From the cell containing the given text, extract its center point as (X, Y) coordinate. 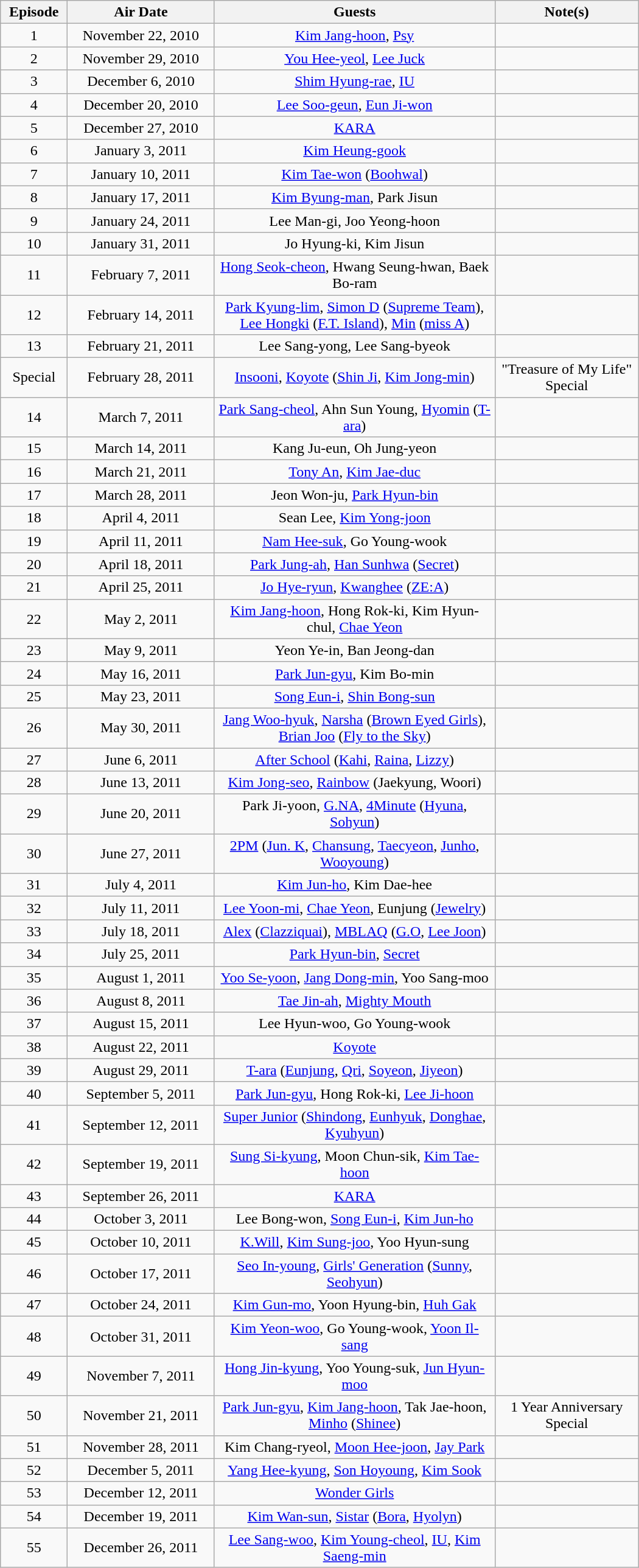
22 (34, 618)
Kim Yeon-woo, Go Young-wook, Yoon Il-sang (354, 1337)
14 (34, 418)
Shim Hyung-rae, IU (354, 82)
46 (34, 1273)
Jo Hye-ryun, Kwanghee (ZE:A) (354, 587)
October 17, 2011 (141, 1273)
Kang Ju-eun, Oh Jung-yeon (354, 449)
April 4, 2011 (141, 518)
April 18, 2011 (141, 564)
2PM (Jun. K, Chansung, Taecyeon, Junho, Wooyoung) (354, 853)
Park Jun-gyu, Kim Jang-hoon, Tak Jae-hoon, Minho (Shinee) (354, 1416)
March 21, 2011 (141, 472)
April 25, 2011 (141, 587)
August 22, 2011 (141, 1047)
35 (34, 978)
May 16, 2011 (141, 673)
February 14, 2011 (141, 314)
Nam Hee-suk, Go Young-wook (354, 541)
Insooni, Koyote (Shin Ji, Kim Jong-min) (354, 377)
41 (34, 1125)
Park Jun-gyu, Kim Bo-min (354, 673)
September 12, 2011 (141, 1125)
Lee Bong-won, Song Eun-i, Kim Jun-ho (354, 1219)
28 (34, 783)
Kim Jang-hoon, Psy (354, 35)
31 (34, 885)
33 (34, 931)
51 (34, 1447)
29 (34, 814)
September 26, 2011 (141, 1196)
Park Hyun-bin, Secret (354, 954)
Super Junior (Shindong, Eunhyuk, Donghae, Kyuhyun) (354, 1125)
26 (34, 728)
Tae Jin-ah, Mighty Mouth (354, 1001)
January 31, 2011 (141, 243)
November 22, 2010 (141, 35)
27 (34, 759)
Kim Heung-gook (354, 151)
24 (34, 673)
Lee Sang-yong, Lee Sang-byeok (354, 346)
11 (34, 275)
47 (34, 1305)
2 (34, 58)
Note(s) (567, 12)
July 25, 2011 (141, 954)
Kim Jong-seo, Rainbow (Jaekyung, Woori) (354, 783)
16 (34, 472)
December 12, 2011 (141, 1493)
36 (34, 1001)
18 (34, 518)
10 (34, 243)
Guests (354, 12)
1 (34, 35)
December 5, 2011 (141, 1470)
September 5, 2011 (141, 1093)
Park Jun-gyu, Hong Rok-ki, Lee Ji-hoon (354, 1093)
July 11, 2011 (141, 908)
21 (34, 587)
Park Kyung-lim, Simon D (Supreme Team), Lee Hongki (F.T. Island), Min (miss A) (354, 314)
55 (34, 1547)
52 (34, 1470)
May 30, 2011 (141, 728)
8 (34, 197)
January 10, 2011 (141, 174)
44 (34, 1219)
December 27, 2010 (141, 128)
December 20, 2010 (141, 105)
Kim Wan-sun, Sistar (Bora, Hyolyn) (354, 1516)
37 (34, 1024)
Song Eun-i, Shin Bong-sun (354, 696)
Alex (Clazziquai), MBLAQ (G.O, Lee Joon) (354, 931)
September 19, 2011 (141, 1164)
Hong Seok-cheon, Hwang Seung-hwan, Baek Bo-ram (354, 275)
Kim Jun-ho, Kim Dae-hee (354, 885)
December 19, 2011 (141, 1516)
February 28, 2011 (141, 377)
Lee Soo-geun, Eun Ji-won (354, 105)
Episode (34, 12)
Park Sang-cheol, Ahn Sun Young, Hyomin (T-ara) (354, 418)
Wonder Girls (354, 1493)
38 (34, 1047)
Kim Byung-man, Park Jisun (354, 197)
39 (34, 1070)
Kim Tae-won (Boohwal) (354, 174)
7 (34, 174)
48 (34, 1337)
March 14, 2011 (141, 449)
August 29, 2011 (141, 1070)
K.Will, Kim Sung-joo, Yoo Hyun-sung (354, 1242)
32 (34, 908)
45 (34, 1242)
43 (34, 1196)
34 (34, 954)
30 (34, 853)
Yeon Ye-in, Ban Jeong-dan (354, 650)
November 7, 2011 (141, 1376)
January 17, 2011 (141, 197)
October 3, 2011 (141, 1219)
August 1, 2011 (141, 978)
Special (34, 377)
January 24, 2011 (141, 220)
"Treasure of My Life" Special (567, 377)
4 (34, 105)
Sung Si-kyung, Moon Chun-sik, Kim Tae-hoon (354, 1164)
Jang Woo-hyuk, Narsha (Brown Eyed Girls), Brian Joo (Fly to the Sky) (354, 728)
Hong Jin-kyung, Yoo Young-suk, Jun Hyun-moo (354, 1376)
April 11, 2011 (141, 541)
After School (Kahi, Raina, Lizzy) (354, 759)
42 (34, 1164)
December 6, 2010 (141, 82)
Seo In-young, Girls' Generation (Sunny, Seohyun) (354, 1273)
August 15, 2011 (141, 1024)
Lee Sang-woo, Kim Young-cheol, IU, Kim Saeng-min (354, 1547)
October 31, 2011 (141, 1337)
T-ara (Eunjung, Qri, Soyeon, Jiyeon) (354, 1070)
May 23, 2011 (141, 696)
Yang Hee-kyung, Son Hoyoung, Kim Sook (354, 1470)
October 24, 2011 (141, 1305)
Lee Hyun-woo, Go Young-wook (354, 1024)
40 (34, 1093)
3 (34, 82)
November 28, 2011 (141, 1447)
6 (34, 151)
Sean Lee, Kim Yong-joon (354, 518)
50 (34, 1416)
August 8, 2011 (141, 1001)
5 (34, 128)
February 7, 2011 (141, 275)
May 2, 2011 (141, 618)
Lee Yoon-mi, Chae Yeon, Eunjung (Jewelry) (354, 908)
July 18, 2011 (141, 931)
Lee Man-gi, Joo Yeong-hoon (354, 220)
54 (34, 1516)
Jo Hyung-ki, Kim Jisun (354, 243)
May 9, 2011 (141, 650)
Koyote (354, 1047)
13 (34, 346)
Air Date (141, 12)
25 (34, 696)
March 28, 2011 (141, 495)
Kim Jang-hoon, Hong Rok-ki, Kim Hyun-chul, Chae Yeon (354, 618)
June 6, 2011 (141, 759)
February 21, 2011 (141, 346)
15 (34, 449)
You Hee-yeol, Lee Juck (354, 58)
1 Year Anniversary Special (567, 1416)
53 (34, 1493)
23 (34, 650)
9 (34, 220)
June 20, 2011 (141, 814)
March 7, 2011 (141, 418)
July 4, 2011 (141, 885)
Park Jung-ah, Han Sunhwa (Secret) (354, 564)
Kim Gun-mo, Yoon Hyung-bin, Huh Gak (354, 1305)
20 (34, 564)
Park Ji-yoon, G.NA, 4Minute (Hyuna, Sohyun) (354, 814)
June 27, 2011 (141, 853)
January 3, 2011 (141, 151)
19 (34, 541)
Yoo Se-yoon, Jang Dong-min, Yoo Sang-moo (354, 978)
49 (34, 1376)
12 (34, 314)
Kim Chang-ryeol, Moon Hee-joon, Jay Park (354, 1447)
June 13, 2011 (141, 783)
November 21, 2011 (141, 1416)
17 (34, 495)
October 10, 2011 (141, 1242)
Tony An, Kim Jae-duc (354, 472)
December 26, 2011 (141, 1547)
Jeon Won-ju, Park Hyun-bin (354, 495)
November 29, 2010 (141, 58)
